From the cell containing the given text, extract its center point as [X, Y] coordinate. 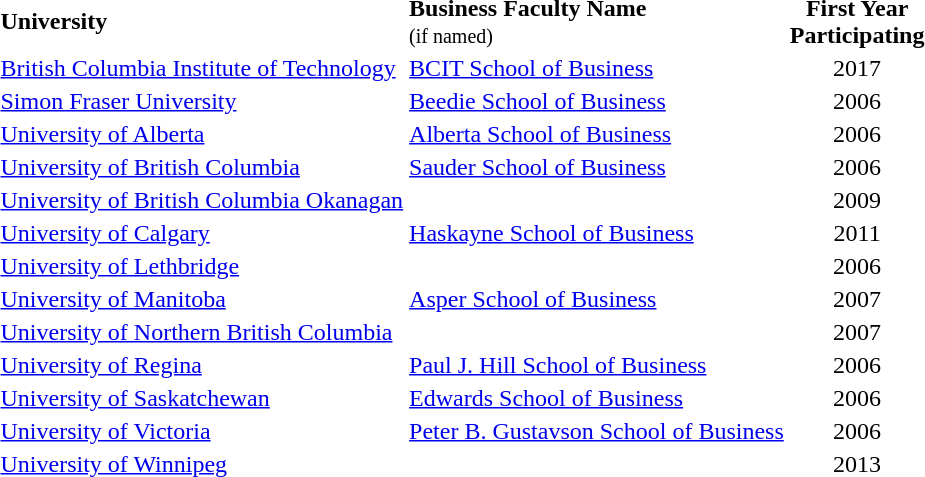
Asper School of Business [597, 299]
Haskayne School of Business [597, 233]
Sauder School of Business [597, 167]
Alberta School of Business [597, 134]
Peter B. Gustavson School of Business [597, 431]
Beedie School of Business [597, 101]
Edwards School of Business [597, 398]
BCIT School of Business [597, 68]
Paul J. Hill School of Business [597, 365]
